For the text-containing cell, return its midpoint in [x, y] coordinate format. 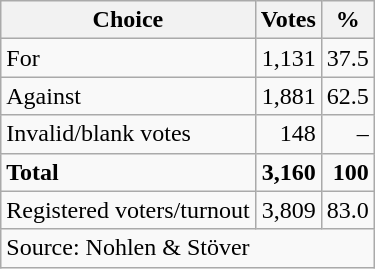
148 [288, 134]
– [348, 134]
Votes [288, 20]
Choice [128, 20]
1,881 [288, 96]
3,160 [288, 172]
Source: Nohlen & Stöver [188, 248]
3,809 [288, 210]
Invalid/blank votes [128, 134]
% [348, 20]
1,131 [288, 58]
Against [128, 96]
For [128, 58]
Registered voters/turnout [128, 210]
62.5 [348, 96]
83.0 [348, 210]
37.5 [348, 58]
100 [348, 172]
Total [128, 172]
